Return the (X, Y) coordinate for the center point of the cell that contains the specified text.  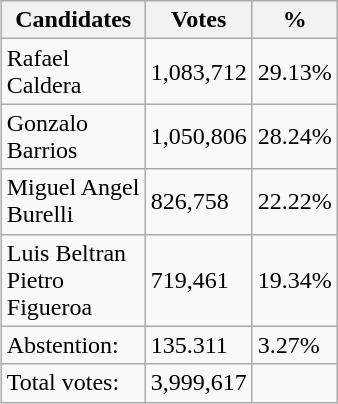
3.27% (294, 345)
Abstention: (73, 345)
Total votes: (73, 383)
Votes (198, 20)
Rafael Caldera (73, 72)
Luis Beltran Pietro Figueroa (73, 280)
1,083,712 (198, 72)
22.22% (294, 202)
28.24% (294, 136)
19.34% (294, 280)
3,999,617 (198, 383)
Candidates (73, 20)
29.13% (294, 72)
% (294, 20)
Miguel Angel Burelli (73, 202)
719,461 (198, 280)
1,050,806 (198, 136)
Gonzalo Barrios (73, 136)
826,758 (198, 202)
135.311 (198, 345)
